Return the [X, Y] coordinate for the center point of the cell that contains the specified text.  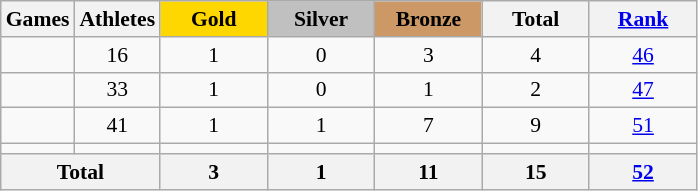
33 [117, 90]
9 [536, 126]
Bronze [428, 19]
7 [428, 126]
15 [536, 172]
2 [536, 90]
16 [117, 55]
52 [642, 172]
Athletes [117, 19]
11 [428, 172]
47 [642, 90]
Silver [320, 19]
Games [38, 19]
Rank [642, 19]
46 [642, 55]
41 [117, 126]
51 [642, 126]
4 [536, 55]
Gold [214, 19]
